Determine the [x, y] coordinate at the center of the cell enclosing the given text.  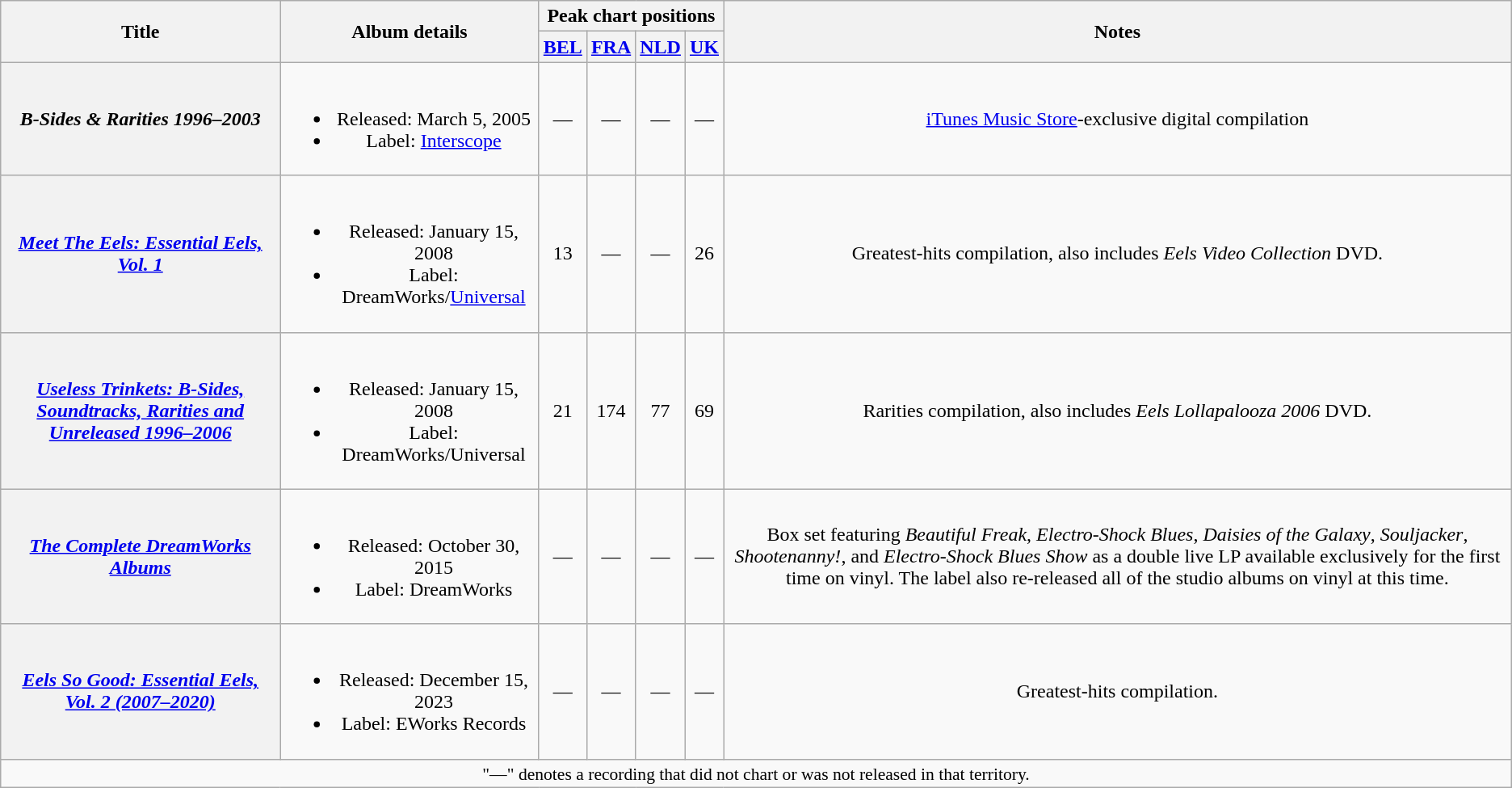
Title [141, 32]
"—" denotes a recording that did not chart or was not released in that territory. [756, 773]
13 [562, 254]
174 [611, 411]
Greatest-hits compilation. [1118, 692]
Album details [410, 32]
Greatest-hits compilation, also includes Eels Video Collection DVD. [1118, 254]
B-Sides & Rarities 1996–2003 [141, 119]
UK [704, 47]
21 [562, 411]
BEL [562, 47]
Peak chart positions [631, 16]
iTunes Music Store-exclusive digital compilation [1118, 119]
Released: October 30, 2015Label: DreamWorks [410, 556]
Eels So Good: Essential Eels, Vol. 2 (2007–2020) [141, 692]
The Complete DreamWorks Albums [141, 556]
Rarities compilation, also includes Eels Lollapalooza 2006 DVD. [1118, 411]
69 [704, 411]
NLD [661, 47]
26 [704, 254]
77 [661, 411]
Notes [1118, 32]
Meet The Eels: Essential Eels, Vol. 1 [141, 254]
FRA [611, 47]
Released: December 15, 2023Label: EWorks Records [410, 692]
Useless Trinkets: B-Sides, Soundtracks, Rarities and Unreleased 1996–2006 [141, 411]
Released: March 5, 2005Label: Interscope [410, 119]
